Extract the (x, y) coordinate from the center of the cell holding the provided text.  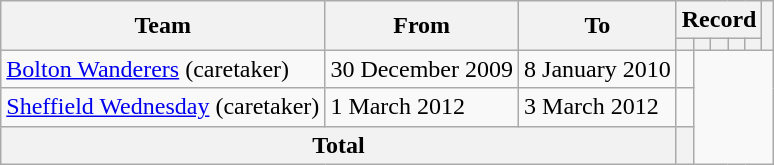
3 March 2012 (598, 107)
8 January 2010 (598, 69)
Total (338, 145)
30 December 2009 (422, 69)
Team (163, 26)
Sheffield Wednesday (caretaker) (163, 107)
Bolton Wanderers (caretaker) (163, 69)
Record (719, 20)
From (422, 26)
1 March 2012 (422, 107)
To (598, 26)
